Output the [x, y] coordinate of the center of the cell containing the given text.  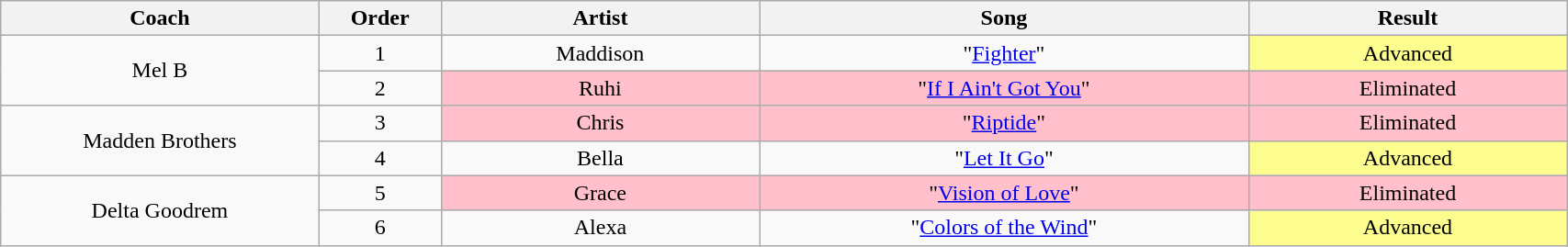
Coach [160, 18]
Alexa [600, 228]
Mel B [160, 71]
Song [1005, 18]
Maddison [600, 53]
Delta Goodrem [160, 210]
Ruhi [600, 88]
Chris [600, 123]
"If I Ain't Got You" [1005, 88]
Grace [600, 193]
"Fighter" [1005, 53]
Bella [600, 158]
Artist [600, 18]
3 [380, 123]
2 [380, 88]
Order [380, 18]
4 [380, 158]
"Let It Go" [1005, 158]
Madden Brothers [160, 140]
6 [380, 228]
Result [1407, 18]
"Vision of Love" [1005, 193]
1 [380, 53]
"Colors of the Wind" [1005, 228]
"Riptide" [1005, 123]
5 [380, 193]
